Identify which cell holds the provided text, then report its [X, Y] central coordinate. 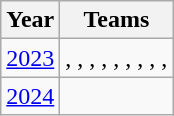
2024 [30, 96]
Year [30, 20]
2023 [30, 58]
Teams [116, 20]
, , , , , , , , , [116, 58]
